Return (x, y) of the center of cell containing provided text 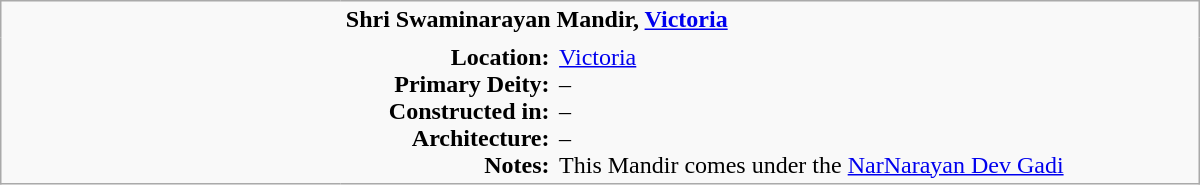
Victoria – – – This Mandir comes under the NarNarayan Dev Gadi (876, 110)
Location:Primary Deity:Constructed in:Architecture:Notes: (448, 110)
Shri Swaminarayan Mandir, Victoria (770, 20)
